Determine the (X, Y) coordinate at the center of the cell enclosing the given text.  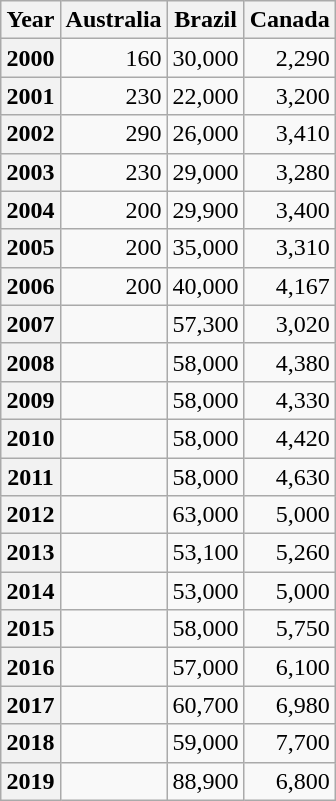
3,020 (290, 324)
2003 (30, 172)
60,700 (206, 705)
2014 (30, 591)
4,380 (290, 362)
53,000 (206, 591)
2019 (30, 781)
3,400 (290, 210)
2013 (30, 553)
2002 (30, 134)
30,000 (206, 58)
3,280 (290, 172)
88,900 (206, 781)
2016 (30, 667)
3,410 (290, 134)
26,000 (206, 134)
29,000 (206, 172)
59,000 (206, 743)
7,700 (290, 743)
4,330 (290, 400)
6,100 (290, 667)
2000 (30, 58)
2005 (30, 248)
5,750 (290, 629)
Australia (114, 20)
35,000 (206, 248)
2,290 (290, 58)
40,000 (206, 286)
Year (30, 20)
2011 (30, 477)
2010 (30, 438)
3,310 (290, 248)
3,200 (290, 96)
Canada (290, 20)
4,630 (290, 477)
57,000 (206, 667)
2012 (30, 515)
22,000 (206, 96)
6,800 (290, 781)
5,260 (290, 553)
2007 (30, 324)
57,300 (206, 324)
2001 (30, 96)
53,100 (206, 553)
4,420 (290, 438)
2004 (30, 210)
29,900 (206, 210)
2008 (30, 362)
160 (114, 58)
4,167 (290, 286)
2017 (30, 705)
6,980 (290, 705)
2018 (30, 743)
Brazil (206, 20)
2009 (30, 400)
2006 (30, 286)
63,000 (206, 515)
2015 (30, 629)
290 (114, 134)
